Detect which cell encompasses the target text, then output its [X, Y] center coordinate. 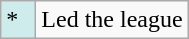
* [18, 20]
Led the league [112, 20]
